Scan for the cell matching the given text and deliver its [x, y] coordinate at center. 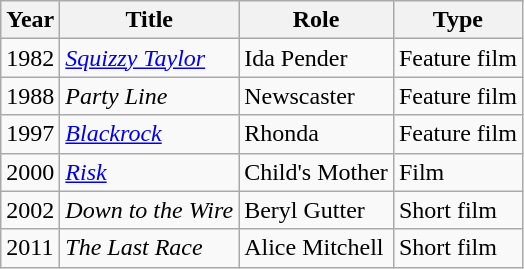
Party Line [150, 96]
Rhonda [316, 134]
Title [150, 20]
Role [316, 20]
Type [458, 20]
1982 [30, 58]
Newscaster [316, 96]
The Last Race [150, 248]
Down to the Wire [150, 210]
Child's Mother [316, 172]
2000 [30, 172]
Ida Pender [316, 58]
Squizzy Taylor [150, 58]
Film [458, 172]
Alice Mitchell [316, 248]
2011 [30, 248]
2002 [30, 210]
1997 [30, 134]
Risk [150, 172]
Beryl Gutter [316, 210]
Blackrock [150, 134]
Year [30, 20]
1988 [30, 96]
